Determine the [x, y] coordinate at the center of the cell enclosing the given text.  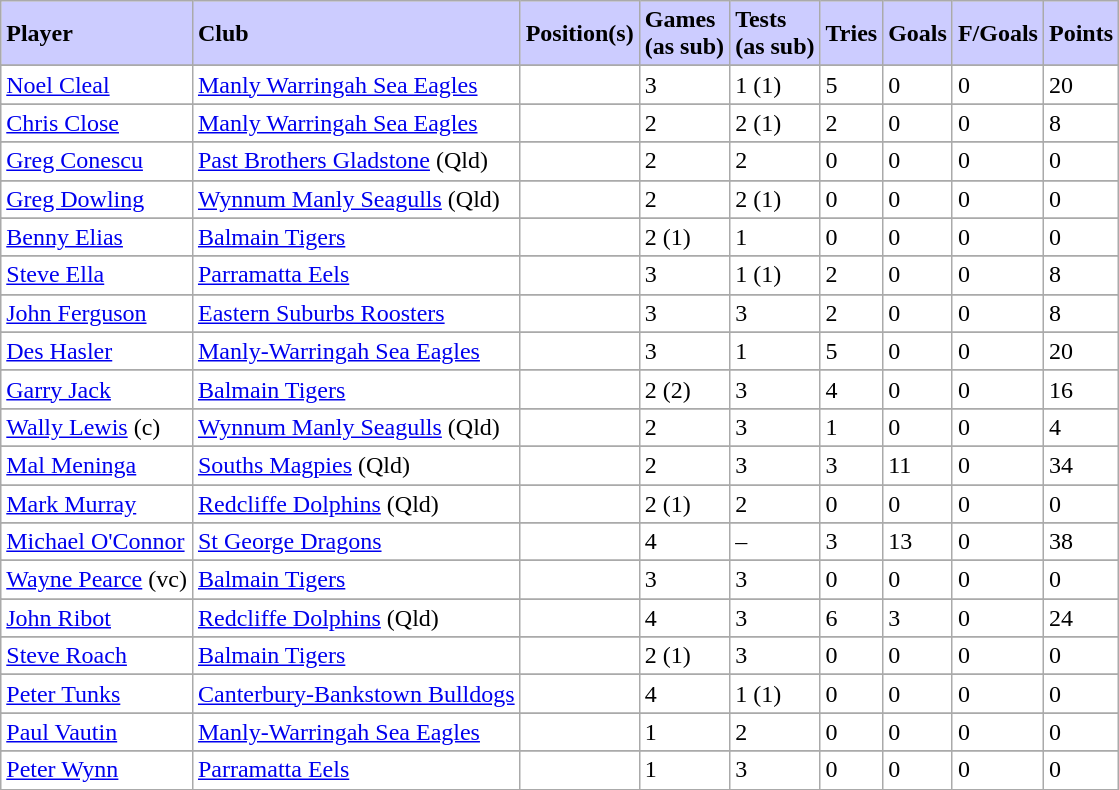
6 [852, 618]
Chris Close [97, 123]
Steve Ella [97, 275]
Player [97, 34]
Goals [918, 34]
38 [1080, 542]
Peter Wynn [97, 770]
John Ribot [97, 618]
St George Dragons [356, 542]
34 [1080, 465]
Past Brothers Gladstone (Qld) [356, 161]
Eastern Suburbs Roosters [356, 313]
Position(s) [580, 34]
2 (2) [684, 389]
Wayne Pearce (vc) [97, 580]
John Ferguson [97, 313]
24 [1080, 618]
Steve Roach [97, 656]
Paul Vautin [97, 732]
11 [918, 465]
Greg Dowling [97, 199]
Canterbury-Bankstown Bulldogs [356, 694]
Mark Murray [97, 503]
Des Hasler [97, 351]
Michael O'Connor [97, 542]
Club [356, 34]
Wally Lewis (c) [97, 427]
Souths Magpies (Qld) [356, 465]
16 [1080, 389]
Tests (as sub) [775, 34]
Garry Jack [97, 389]
Games (as sub) [684, 34]
Greg Conescu [97, 161]
Points [1080, 34]
Mal Meninga [97, 465]
F/Goals [998, 34]
Benny Elias [97, 237]
Tries [852, 34]
– [775, 542]
Noel Cleal [97, 85]
13 [918, 542]
Peter Tunks [97, 694]
